Determine the [x, y] coordinate at the center of the cell enclosing the given text.  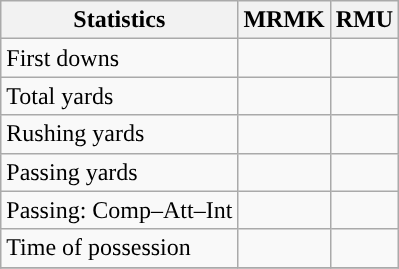
Passing yards [120, 172]
Statistics [120, 20]
Passing: Comp–Att–Int [120, 210]
Total yards [120, 96]
Time of possession [120, 248]
First downs [120, 58]
MRMK [284, 20]
RMU [364, 20]
Rushing yards [120, 134]
